Extract the (x, y) coordinate from the center of the cell holding the provided text.  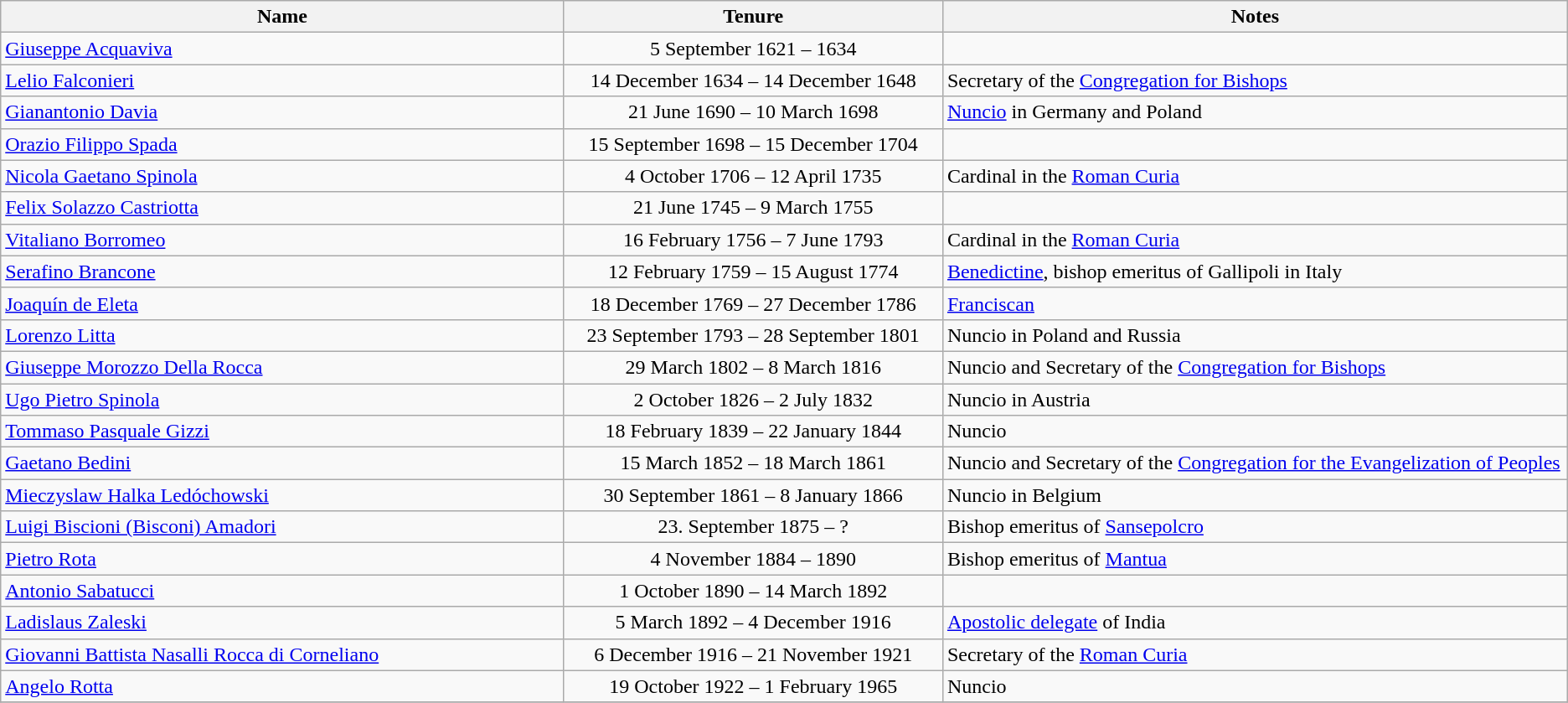
1 October 1890 – 14 March 1892 (753, 591)
Orazio Filippo Spada (282, 144)
23 September 1793 – 28 September 1801 (753, 335)
5 September 1621 – 1634 (753, 49)
Giuseppe Acquaviva (282, 49)
Gaetano Bedini (282, 463)
Ugo Pietro Spinola (282, 400)
Notes (1255, 17)
Apostolic delegate of India (1255, 623)
Nuncio in Germany and Poland (1255, 112)
Benedictine, bishop emeritus of Gallipoli in Italy (1255, 271)
Felix Solazzo Castriotta (282, 208)
Lorenzo Litta (282, 335)
21 June 1745 – 9 March 1755 (753, 208)
Giovanni Battista Nasalli Rocca di Corneliano (282, 654)
Tommaso Pasquale Gizzi (282, 432)
Secretary of the Congregation for Bishops (1255, 80)
12 February 1759 – 15 August 1774 (753, 271)
18 February 1839 – 22 January 1844 (753, 432)
4 November 1884 – 1890 (753, 559)
Vitaliano Borromeo (282, 240)
Name (282, 17)
15 March 1852 – 18 March 1861 (753, 463)
6 December 1916 – 21 November 1921 (753, 654)
Giuseppe Morozzo Della Rocca (282, 367)
16 February 1756 – 7 June 1793 (753, 240)
29 March 1802 – 8 March 1816 (753, 367)
Mieczyslaw Halka Ledóchowski (282, 495)
15 September 1698 – 15 December 1704 (753, 144)
Nuncio and Secretary of the Congregation for the Evangelization of Peoples (1255, 463)
Joaquín de Eleta (282, 303)
21 June 1690 – 10 March 1698 (753, 112)
14 December 1634 – 14 December 1648 (753, 80)
2 October 1826 – 2 July 1832 (753, 400)
Nicola Gaetano Spinola (282, 176)
4 October 1706 – 12 April 1735 (753, 176)
Nuncio in Belgium (1255, 495)
Franciscan (1255, 303)
23. September 1875 – ? (753, 527)
5 March 1892 – 4 December 1916 (753, 623)
Gianantonio Davia (282, 112)
Nuncio in Poland and Russia (1255, 335)
Luigi Biscioni (Bisconi) Amadori (282, 527)
Tenure (753, 17)
18 December 1769 – 27 December 1786 (753, 303)
Ladislaus Zaleski (282, 623)
Antonio Sabatucci (282, 591)
Nuncio and Secretary of the Congregation for Bishops (1255, 367)
Angelo Rotta (282, 686)
Nuncio in Austria (1255, 400)
Lelio Falconieri (282, 80)
Secretary of the Roman Curia (1255, 654)
19 October 1922 – 1 February 1965 (753, 686)
Bishop emeritus of Mantua (1255, 559)
Bishop emeritus of Sansepolcro (1255, 527)
30 September 1861 – 8 January 1866 (753, 495)
Serafino Brancone (282, 271)
Pietro Rota (282, 559)
